Find where the given text appears and provide that cell's center as (X, Y) coordinate. 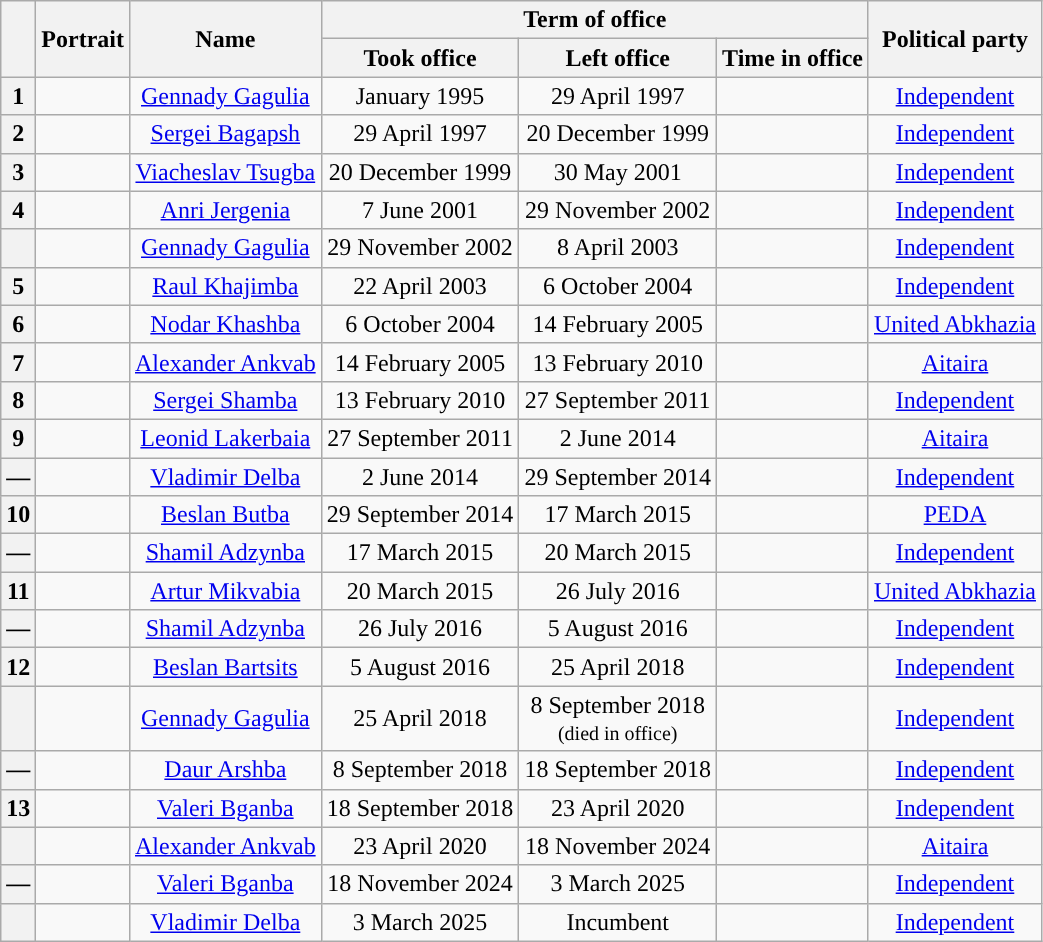
Beslan Bartsits (225, 667)
Name (225, 39)
Left office (618, 58)
January 1995 (420, 96)
Sergei Bagapsh (225, 134)
4 (18, 210)
Took office (420, 58)
Leonid Lakerbaia (225, 438)
Term of office (594, 20)
1 (18, 96)
Sergei Shamba (225, 400)
12 (18, 667)
Anri Jergenia (225, 210)
Portrait (83, 39)
30 May 2001 (618, 172)
8 September 2018 (420, 770)
Beslan Butba (225, 515)
Political party (954, 39)
Nodar Khashba (225, 324)
Daur Arshba (225, 770)
7 (18, 362)
7 June 2001 (420, 210)
22 April 2003 (420, 286)
Artur Mikvabia (225, 591)
Incumbent (618, 922)
Raul Khajimba (225, 286)
8 September 2018(died in office) (618, 718)
5 (18, 286)
13 (18, 808)
6 (18, 324)
Time in office (793, 58)
Viacheslav Tsugba (225, 172)
3 (18, 172)
10 (18, 515)
PEDA (954, 515)
9 (18, 438)
8 (18, 400)
8 April 2003 (618, 248)
2 (18, 134)
11 (18, 591)
